Output the [x, y] coordinate of the center of the cell containing the given text.  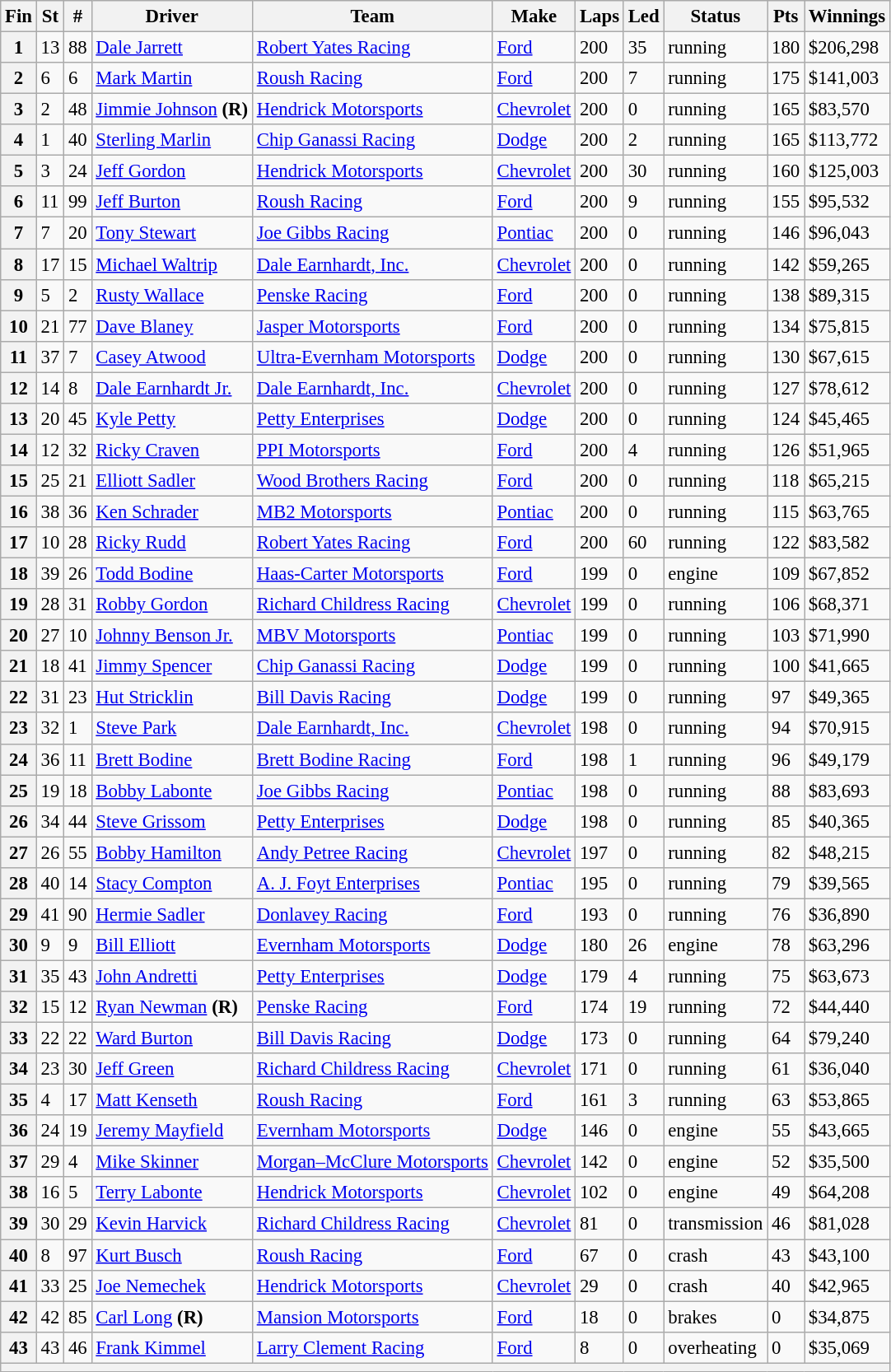
127 [786, 388]
Larry Clement Racing [372, 1347]
$42,965 [847, 1286]
Haas-Carter Motorsports [372, 574]
$96,043 [847, 233]
75 [786, 976]
134 [786, 326]
MBV Motorsports [372, 636]
Donlavey Racing [372, 914]
109 [786, 574]
Casey Atwood [171, 357]
Status [716, 16]
72 [786, 1007]
Brett Bodine [171, 759]
$141,003 [847, 78]
Kevin Harvick [171, 1224]
Carl Long (R) [171, 1317]
$34,875 [847, 1317]
$35,069 [847, 1347]
$49,179 [847, 759]
Jeremy Mayfield [171, 1131]
$206,298 [847, 48]
Winnings [847, 16]
48 [77, 110]
Steve Grissom [171, 821]
61 [786, 1069]
193 [599, 914]
Tony Stewart [171, 233]
PPI Motorsports [372, 450]
Jeff Burton [171, 202]
Pts [786, 16]
49 [786, 1193]
$36,890 [847, 914]
$67,852 [847, 574]
Mark Martin [171, 78]
138 [786, 295]
100 [786, 666]
Jimmy Spencer [171, 666]
Elliott Sadler [171, 481]
Kurt Busch [171, 1255]
$81,028 [847, 1224]
52 [786, 1162]
60 [644, 543]
John Andretti [171, 976]
Ultra-Evernham Motorsports [372, 357]
$49,365 [847, 698]
$43,100 [847, 1255]
81 [599, 1224]
Ryan Newman (R) [171, 1007]
Make [534, 16]
Mike Skinner [171, 1162]
45 [77, 419]
82 [786, 852]
$68,371 [847, 604]
155 [786, 202]
$83,570 [847, 110]
$51,965 [847, 450]
175 [786, 78]
Johnny Benson Jr. [171, 636]
$79,240 [847, 1038]
$44,440 [847, 1007]
Dale Jarrett [171, 48]
171 [599, 1069]
Ricky Craven [171, 450]
118 [786, 481]
Mansion Motorsports [372, 1317]
$45,465 [847, 419]
96 [786, 759]
Wood Brothers Racing [372, 481]
Bobby Labonte [171, 791]
67 [599, 1255]
Ward Burton [171, 1038]
64 [786, 1038]
Jeff Green [171, 1069]
126 [786, 450]
Jimmie Johnson (R) [171, 110]
$89,315 [847, 295]
$71,990 [847, 636]
Michael Waltrip [171, 264]
63 [786, 1100]
Driver [171, 16]
$64,208 [847, 1193]
$70,915 [847, 729]
Rusty Wallace [171, 295]
Ken Schrader [171, 511]
$75,815 [847, 326]
$63,673 [847, 976]
79 [786, 884]
179 [599, 976]
A. J. Foyt Enterprises [372, 884]
$83,693 [847, 791]
122 [786, 543]
# [77, 16]
$83,582 [847, 543]
Ricky Rudd [171, 543]
Bill Elliott [171, 945]
99 [77, 202]
160 [786, 171]
Fin [19, 16]
$78,612 [847, 388]
173 [599, 1038]
78 [786, 945]
77 [77, 326]
$41,665 [847, 666]
Led [644, 16]
$40,365 [847, 821]
90 [77, 914]
Hut Stricklin [171, 698]
106 [786, 604]
Team [372, 16]
197 [599, 852]
$53,865 [847, 1100]
Terry Labonte [171, 1193]
76 [786, 914]
Hermie Sadler [171, 914]
Laps [599, 16]
Sterling Marlin [171, 140]
Andy Petree Racing [372, 852]
Morgan–McClure Motorsports [372, 1162]
$125,003 [847, 171]
$39,565 [847, 884]
Frank Kimmel [171, 1347]
Dale Earnhardt Jr. [171, 388]
102 [599, 1193]
$113,772 [847, 140]
$65,215 [847, 481]
$43,665 [847, 1131]
$36,040 [847, 1069]
Joe Nemechek [171, 1286]
Matt Kenseth [171, 1100]
$48,215 [847, 852]
Stacy Compton [171, 884]
Kyle Petty [171, 419]
Robby Gordon [171, 604]
$67,615 [847, 357]
Todd Bodine [171, 574]
44 [77, 821]
Brett Bodine Racing [372, 759]
St [49, 16]
124 [786, 419]
$59,265 [847, 264]
$63,765 [847, 511]
brakes [716, 1317]
161 [599, 1100]
94 [786, 729]
Jeff Gordon [171, 171]
Jasper Motorsports [372, 326]
Dave Blaney [171, 326]
$95,532 [847, 202]
115 [786, 511]
$63,296 [847, 945]
transmission [716, 1224]
$35,500 [847, 1162]
Bobby Hamilton [171, 852]
174 [599, 1007]
overheating [716, 1347]
130 [786, 357]
103 [786, 636]
195 [599, 884]
MB2 Motorsports [372, 511]
Steve Park [171, 729]
